Scan for the cell matching the given text and deliver its [X, Y] coordinate at center. 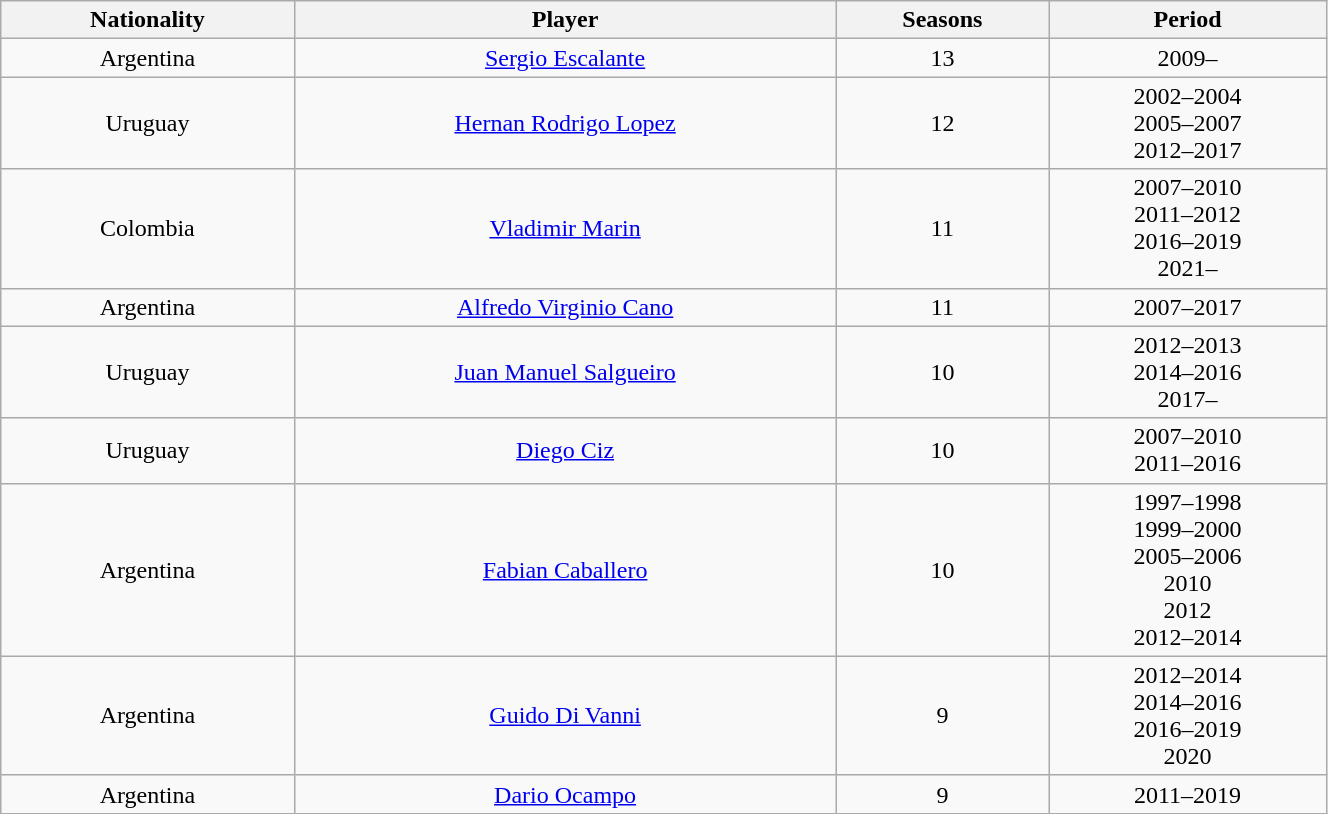
Alfredo Virginio Cano [565, 307]
Vladimir Marin [565, 228]
2007–20102011–20122016–20192021– [1188, 228]
2007–2017 [1188, 307]
Guido Di Vanni [565, 716]
2012–20132014–20162017– [1188, 372]
Diego Ciz [565, 450]
Nationality [148, 20]
1997–19981999–20002005–2006201020122012–2014 [1188, 570]
2009– [1188, 58]
13 [942, 58]
Seasons [942, 20]
Hernan Rodrigo Lopez [565, 123]
2011–2019 [1188, 794]
2002–20042005–20072012–2017 [1188, 123]
Colombia [148, 228]
Fabian Caballero [565, 570]
Juan Manuel Salgueiro [565, 372]
Sergio Escalante [565, 58]
2012–20142014–20162016–20192020 [1188, 716]
Player [565, 20]
2007–20102011–2016 [1188, 450]
Dario Ocampo [565, 794]
12 [942, 123]
Period [1188, 20]
